Scan for the cell matching the given text and deliver its (X, Y) coordinate at center. 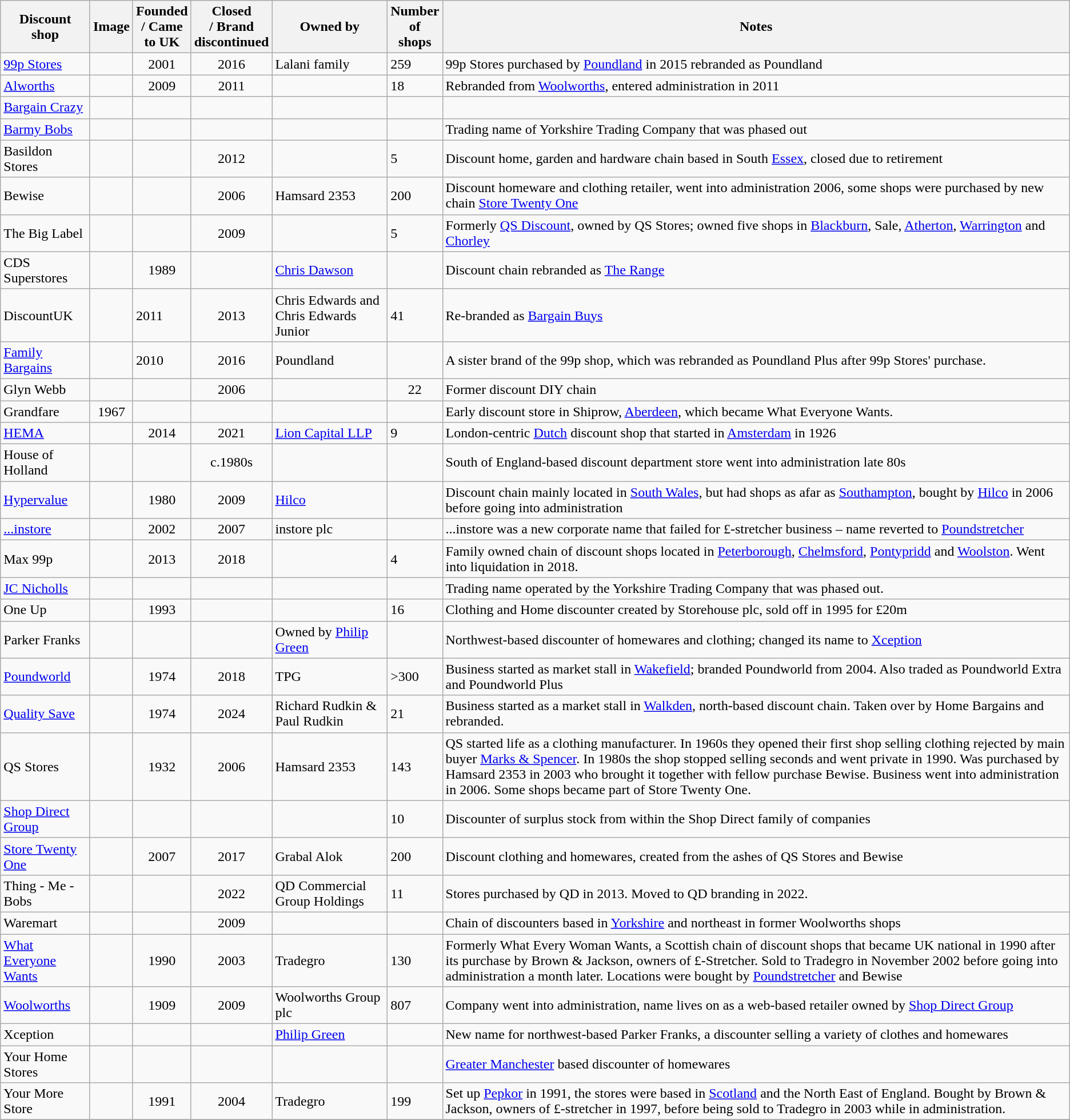
1990 (162, 960)
22 (415, 389)
Bewise (46, 196)
Family owned chain of discount shops located in Peterborough, Chelmsford, Pontypridd and Woolston. Went into liquidation in 2018. (756, 559)
10 (415, 819)
House of Holland (46, 463)
c.1980s (231, 463)
Clothing and Home discounter created by Storehouse plc, sold off in 1995 for £20m (756, 610)
Family Bargains (46, 360)
Woolworths Group plc (330, 1005)
Max 99p (46, 559)
Company went into administration, name lives on as a web-based retailer owned by Shop Direct Group (756, 1005)
2014 (162, 433)
JC Nicholls (46, 588)
...instore was a new corporate name that failed for £-stretcher business – name reverted to Poundstretcher (756, 529)
What Everyone Wants (46, 960)
Basildon Stores (46, 159)
Former discount DIY chain (756, 389)
18 (415, 86)
Waremart (46, 923)
41 (415, 315)
99p Stores (46, 64)
199 (415, 1101)
Business started as market stall in Wakefield; branded Poundworld from 2004. Also traded as Poundworld Extra and Poundworld Plus (756, 677)
Shop Direct Group (46, 819)
The Big Label (46, 233)
Bargain Crazy (46, 107)
4 (415, 559)
DiscountUK (46, 315)
A sister brand of the 99p shop, which was rebranded as Poundland Plus after 99p Stores' purchase. (756, 360)
16 (415, 610)
Grabal Alok (330, 856)
Closed/ Branddiscontinued (231, 27)
Alworths (46, 86)
2001 (162, 64)
Rebranded from Woolworths, entered administration in 2011 (756, 86)
Glyn Webb (46, 389)
...instore (46, 529)
9 (415, 433)
143 (415, 766)
130 (415, 960)
Xception (46, 1035)
QS Stores (46, 766)
259 (415, 64)
2024 (231, 714)
Founded/ Cameto UK (162, 27)
21 (415, 714)
Discounter of surplus stock from within the Shop Direct family of companies (756, 819)
Owned by Philip Green (330, 639)
2012 (231, 159)
Early discount store in Shiprow, Aberdeen, which became What Everyone Wants. (756, 411)
Re-branded as Bargain Buys (756, 315)
Owned by (330, 27)
Woolworths (46, 1005)
Notes (756, 27)
Thing - Me - Bobs (46, 893)
Discount clothing and homewares, created from the ashes of QS Stores and Bewise (756, 856)
Discount chain mainly located in South Wales, but had shops as afar as Southampton, bought by Hilco in 2006 before going into administration (756, 500)
2022 (231, 893)
Poundland (330, 360)
2010 (162, 360)
New name for northwest-based Parker Franks, a discounter selling a variety of clothes and homewares (756, 1035)
1993 (162, 610)
Grandfare (46, 411)
Discount homeware and clothing retailer, went into administration 2006, some shops were purchased by new chain Store Twenty One (756, 196)
1932 (162, 766)
Chain of discounters based in Yorkshire and northeast in former Woolworths shops (756, 923)
99p Stores purchased by Poundland in 2015 rebranded as Poundland (756, 64)
instore plc (330, 529)
2003 (231, 960)
Trading name of Yorkshire Trading Company that was phased out (756, 129)
Quality Save (46, 714)
2021 (231, 433)
>300 (415, 677)
CDS Superstores (46, 270)
1991 (162, 1101)
1967 (111, 411)
Chris Dawson (330, 270)
Richard Rudkin & Paul Rudkin (330, 714)
Lalani family (330, 64)
Chris Edwards and Chris Edwards Junior (330, 315)
One Up (46, 610)
Poundworld (46, 677)
Numberofshops (415, 27)
Stores purchased by QD in 2013. Moved to QD branding in 2022. (756, 893)
Discount home, garden and hardware chain based in South Essex, closed due to retirement (756, 159)
807 (415, 1005)
Your Home Stores (46, 1065)
Philip Green (330, 1035)
1909 (162, 1005)
QD Commercial Group Holdings (330, 893)
Discount chain rebranded as The Range (756, 270)
2017 (231, 856)
2002 (162, 529)
Northwest-based discounter of homewares and clothing; changed its name to Xception (756, 639)
Greater Manchester based discounter of homewares (756, 1065)
Store Twenty One (46, 856)
Your More Store (46, 1101)
HEMA (46, 433)
Formerly QS Discount, owned by QS Stores; owned five shops in Blackburn, Sale, Atherton, Warrington and Chorley (756, 233)
Discountshop (46, 27)
Hilco (330, 500)
1980 (162, 500)
South of England-based discount department store went into administration late 80s (756, 463)
11 (415, 893)
London-centric Dutch discount shop that started in Amsterdam in 1926 (756, 433)
2004 (231, 1101)
Hypervalue (46, 500)
Parker Franks (46, 639)
Lion Capital LLP (330, 433)
Image (111, 27)
Business started as a market stall in Walkden, north-based discount chain. Taken over by Home Bargains and rebranded. (756, 714)
Trading name operated by the Yorkshire Trading Company that was phased out. (756, 588)
1989 (162, 270)
TPG (330, 677)
Barmy Bobs (46, 129)
